Return the [x, y] coordinate for the center point of the cell that contains the specified text.  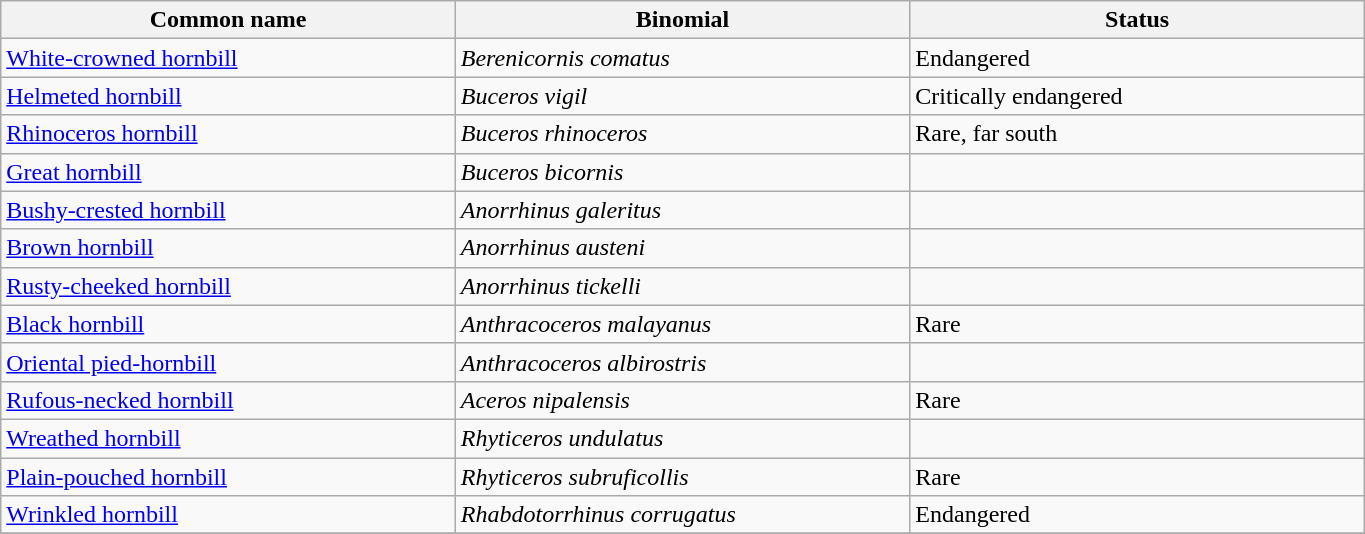
Rhyticeros undulatus [682, 438]
Anorrhinus austeni [682, 248]
Anthracoceros albirostris [682, 362]
White-crowned hornbill [228, 58]
Status [1138, 20]
Rhabdotorrhinus corrugatus [682, 515]
Buceros vigil [682, 96]
Binomial [682, 20]
Oriental pied-hornbill [228, 362]
Anthracoceros malayanus [682, 324]
Wrinkled hornbill [228, 515]
Helmeted hornbill [228, 96]
Critically endangered [1138, 96]
Rhinoceros hornbill [228, 134]
Rhyticeros subruficollis [682, 477]
Buceros bicornis [682, 172]
Berenicornis comatus [682, 58]
Rare, far south [1138, 134]
Great hornbill [228, 172]
Aceros nipalensis [682, 400]
Common name [228, 20]
Plain-pouched hornbill [228, 477]
Wreathed hornbill [228, 438]
Rusty-cheeked hornbill [228, 286]
Anorrhinus galeritus [682, 210]
Black hornbill [228, 324]
Anorrhinus tickelli [682, 286]
Brown hornbill [228, 248]
Bushy-crested hornbill [228, 210]
Buceros rhinoceros [682, 134]
Rufous-necked hornbill [228, 400]
